From the cell containing the given text, extract its center point as (X, Y) coordinate. 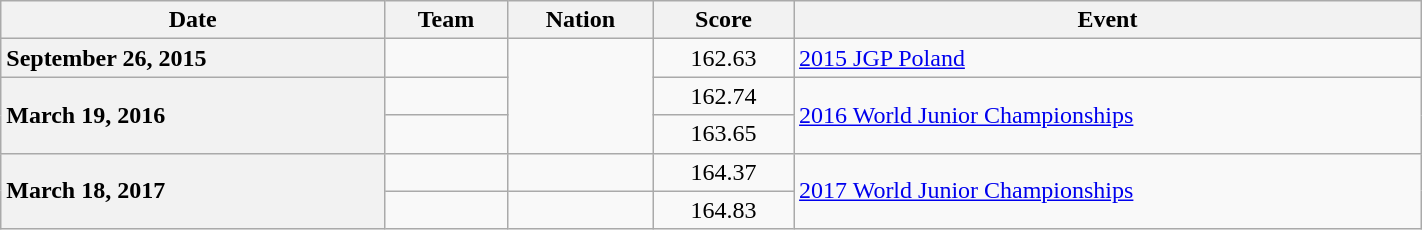
March 19, 2016 (193, 115)
162.63 (724, 58)
Score (724, 20)
Nation (580, 20)
162.74 (724, 96)
Date (193, 20)
163.65 (724, 134)
2017 World Junior Championships (1108, 191)
164.37 (724, 172)
September 26, 2015 (193, 58)
164.83 (724, 210)
2015 JGP Poland (1108, 58)
Team (446, 20)
2016 World Junior Championships (1108, 115)
Event (1108, 20)
March 18, 2017 (193, 191)
